Output the (X, Y) coordinate of the center of the cell containing the given text.  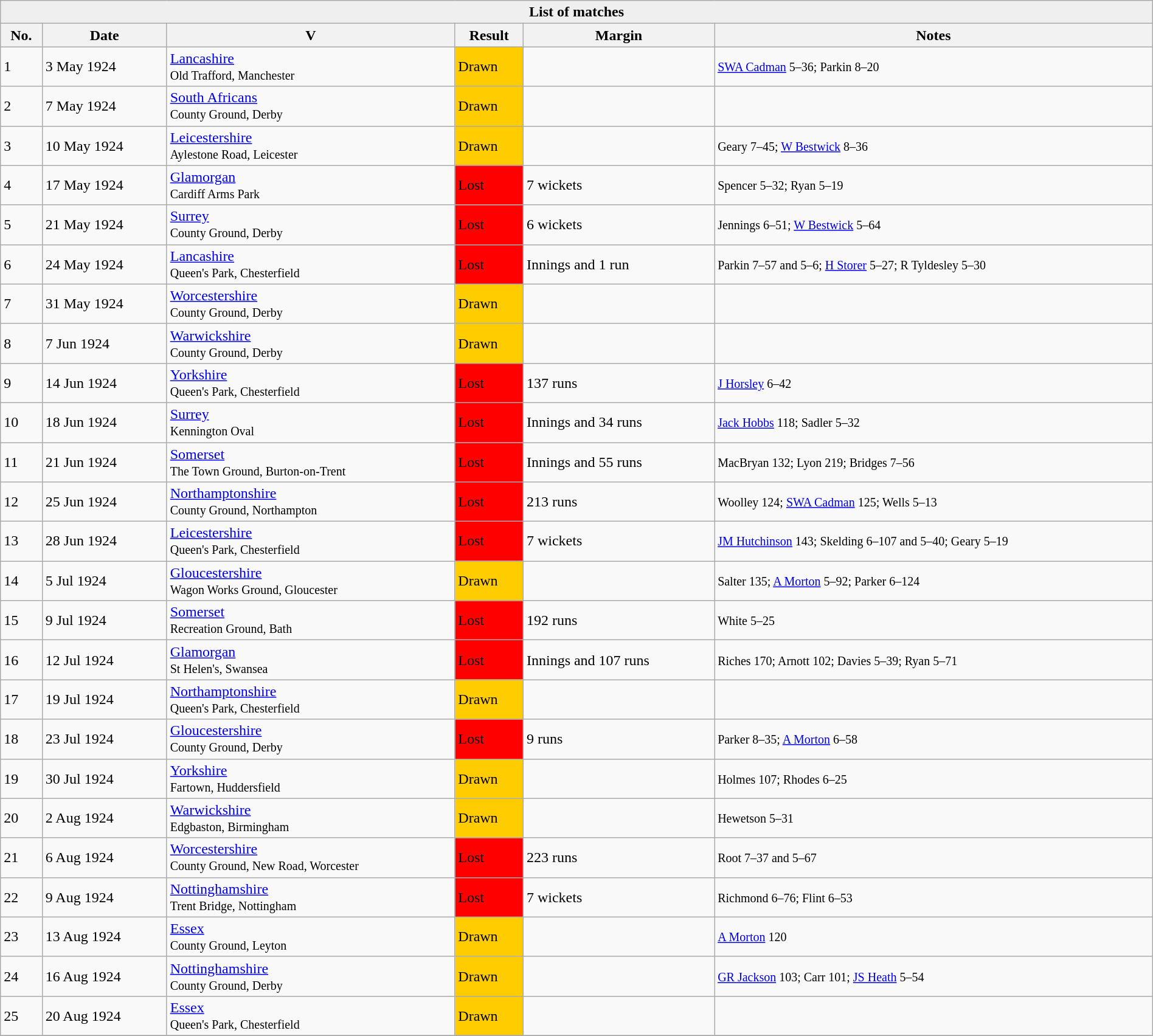
Richmond 6–76; Flint 6–53 (934, 897)
25 (21, 1015)
Yorkshire Fartown, Huddersfield (311, 778)
Margin (618, 35)
Northamptonshire Queen's Park, Chesterfield (311, 699)
23 Jul 1924 (105, 739)
15 (21, 620)
16 Aug 1924 (105, 976)
1 (21, 67)
Lancashire Queen's Park, Chesterfield (311, 264)
213 runs (618, 502)
Surrey County Ground, Derby (311, 225)
20 Aug 1924 (105, 1015)
Notes (934, 35)
Essex County Ground, Leyton (311, 936)
Parker 8–35; A Morton 6–58 (934, 739)
Innings and 34 runs (618, 422)
13 (21, 541)
JM Hutchinson 143; Skelding 6–107 and 5–40; Geary 5–19 (934, 541)
Essex Queen's Park, Chesterfield (311, 1015)
Jennings 6–51; W Bestwick 5–64 (934, 225)
Glamorgan St Helen's, Swansea (311, 660)
Warwickshire Edgbaston, Birmingham (311, 818)
Spencer 5–32; Ryan 5–19 (934, 185)
Nottinghamshire County Ground, Derby (311, 976)
WorcestershireCounty Ground, New Road, Worcester (311, 857)
22 (21, 897)
192 runs (618, 620)
Leicestershire Aylestone Road, Leicester (311, 146)
3 (21, 146)
Result (489, 35)
J Horsley 6–42 (934, 383)
7 (21, 304)
Somerset The Town Ground, Burton-on-Trent (311, 462)
Surrey Kennington Oval (311, 422)
12 Jul 1924 (105, 660)
6 (21, 264)
8 (21, 343)
137 runs (618, 383)
9 Jul 1924 (105, 620)
17 (21, 699)
Yorkshire Queen's Park, Chesterfield (311, 383)
Somerset Recreation Ground, Bath (311, 620)
V (311, 35)
Leicestershire Queen's Park, Chesterfield (311, 541)
9 Aug 1924 (105, 897)
7 May 1924 (105, 106)
10 (21, 422)
2 Aug 1924 (105, 818)
24 May 1924 (105, 264)
19 (21, 778)
31 May 1924 (105, 304)
Date (105, 35)
South Africans County Ground, Derby (311, 106)
A Morton 120 (934, 936)
16 (21, 660)
White 5–25 (934, 620)
10 May 1924 (105, 146)
9 runs (618, 739)
Lancashire Old Trafford, Manchester (311, 67)
20 (21, 818)
Innings and 107 runs (618, 660)
28 Jun 1924 (105, 541)
18 (21, 739)
6 Aug 1924 (105, 857)
SWA Cadman 5–36; Parkin 8–20 (934, 67)
2 (21, 106)
25 Jun 1924 (105, 502)
Parkin 7–57 and 5–6; H Storer 5–27; R Tyldesley 5–30 (934, 264)
Innings and 55 runs (618, 462)
GR Jackson 103; Carr 101; JS Heath 5–54 (934, 976)
MacBryan 132; Lyon 219; Bridges 7–56 (934, 462)
223 runs (618, 857)
17 May 1924 (105, 185)
12 (21, 502)
Geary 7–45; W Bestwick 8–36 (934, 146)
Jack Hobbs 118; Sadler 5–32 (934, 422)
13 Aug 1924 (105, 936)
21 May 1924 (105, 225)
21 (21, 857)
3 May 1924 (105, 67)
Nottinghamshire Trent Bridge, Nottingham (311, 897)
Riches 170; Arnott 102; Davies 5–39; Ryan 5–71 (934, 660)
Holmes 107; Rhodes 6–25 (934, 778)
Salter 135; A Morton 5–92; Parker 6–124 (934, 581)
21 Jun 1924 (105, 462)
No. (21, 35)
List of matches (576, 12)
9 (21, 383)
Glamorgan Cardiff Arms Park (311, 185)
5 Jul 1924 (105, 581)
24 (21, 976)
Northamptonshire County Ground, Northampton (311, 502)
4 (21, 185)
Hewetson 5–31 (934, 818)
19 Jul 1924 (105, 699)
30 Jul 1924 (105, 778)
14 (21, 581)
7 Jun 1924 (105, 343)
Innings and 1 run (618, 264)
Gloucestershire Wagon Works Ground, Gloucester (311, 581)
11 (21, 462)
6 wickets (618, 225)
Woolley 124; SWA Cadman 125; Wells 5–13 (934, 502)
23 (21, 936)
18 Jun 1924 (105, 422)
Root 7–37 and 5–67 (934, 857)
Warwickshire County Ground, Derby (311, 343)
5 (21, 225)
Worcestershire County Ground, Derby (311, 304)
Gloucestershire County Ground, Derby (311, 739)
14 Jun 1924 (105, 383)
